Scan for the cell matching the given text and deliver its [X, Y] coordinate at center. 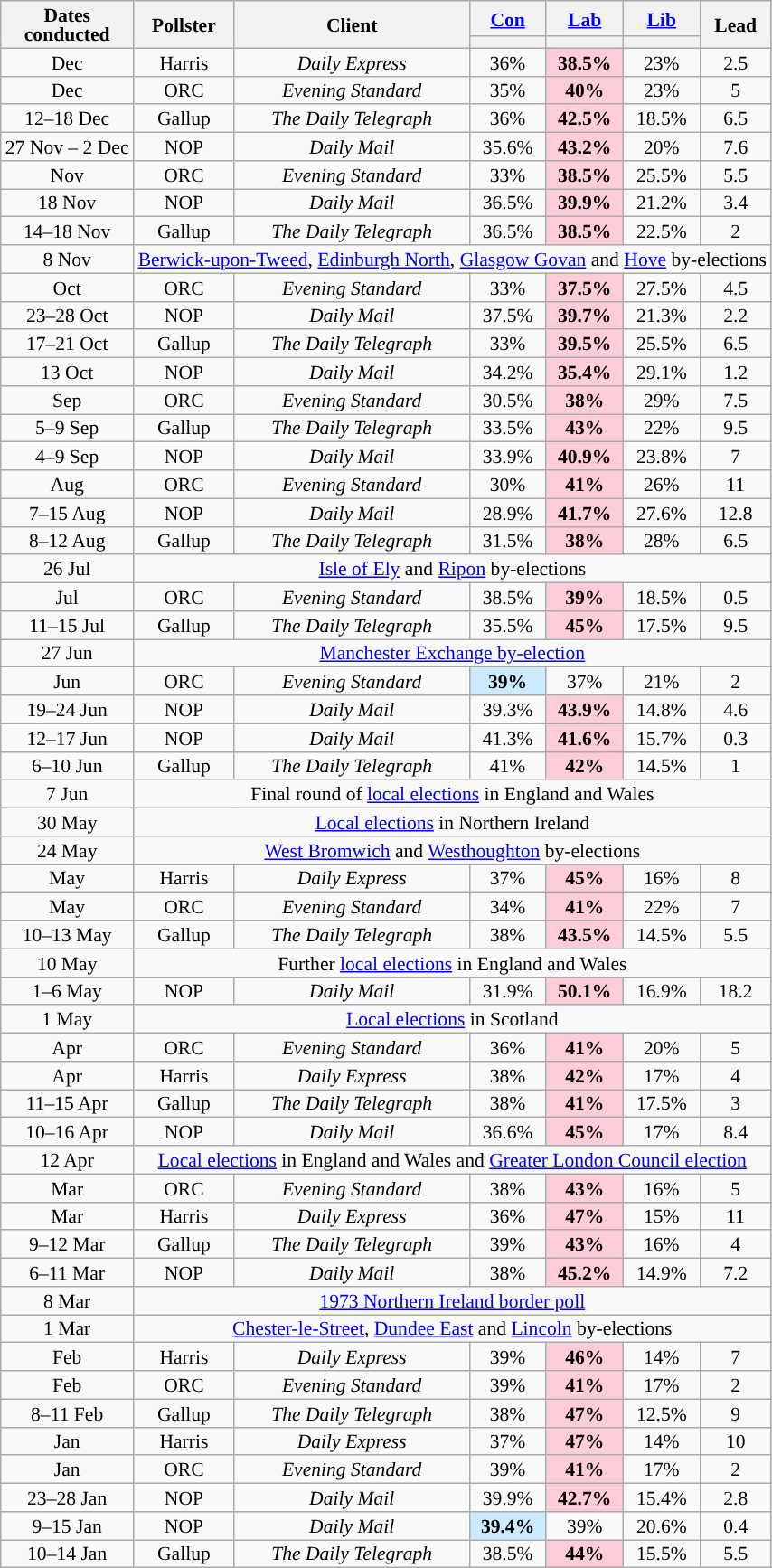
Con [508, 18]
Sep [67, 400]
13 Oct [67, 373]
43.2% [584, 146]
50.1% [584, 991]
41.7% [584, 512]
24 May [67, 850]
8–11 Feb [67, 1412]
1.2 [736, 373]
27 Jun [67, 653]
12 Apr [67, 1159]
27.6% [662, 512]
42.7% [584, 1497]
29% [662, 400]
Local elections in Northern Ireland [452, 823]
35% [508, 90]
8–12 Aug [67, 541]
Oct [67, 288]
10 [736, 1441]
Jul [67, 597]
7–15 Aug [67, 512]
35.4% [584, 373]
1–6 May [67, 991]
34% [508, 906]
40% [584, 90]
39.7% [584, 315]
2.5 [736, 61]
7.6 [736, 146]
0.4 [736, 1526]
18.2 [736, 991]
6–11 Mar [67, 1273]
28% [662, 541]
Isle of Ely and Ripon by-elections [452, 570]
23.8% [662, 456]
9–12 Mar [67, 1244]
29.1% [662, 373]
43.9% [584, 709]
21% [662, 682]
21.3% [662, 315]
19–24 Jun [67, 709]
12.8 [736, 512]
4–9 Sep [67, 456]
41.6% [584, 738]
7.5 [736, 400]
3.4 [736, 203]
7 Jun [67, 794]
33.5% [508, 429]
1973 Northern Ireland border poll [452, 1300]
35.6% [508, 146]
10–14 Jan [67, 1554]
14.9% [662, 1273]
2.8 [736, 1497]
11–15 Apr [67, 1103]
27.5% [662, 288]
30 May [67, 823]
18 Nov [67, 203]
11–15 Jul [67, 626]
12–17 Jun [67, 738]
Lab [584, 18]
1 [736, 765]
7.2 [736, 1273]
Client [352, 24]
28.9% [508, 512]
10 May [67, 962]
4.5 [736, 288]
39.3% [508, 709]
Manchester Exchange by-election [452, 653]
15.5% [662, 1554]
Lib [662, 18]
21.2% [662, 203]
30.5% [508, 400]
46% [584, 1356]
3 [736, 1103]
43.5% [584, 935]
2.2 [736, 315]
22.5% [662, 231]
6–10 Jun [67, 765]
45.2% [584, 1273]
9–15 Jan [67, 1526]
Jun [67, 682]
15.7% [662, 738]
20.6% [662, 1526]
30% [508, 485]
10–16 Apr [67, 1132]
16.9% [662, 991]
31.5% [508, 541]
8 Nov [67, 259]
15.4% [662, 1497]
Further local elections in England and Wales [452, 962]
36.6% [508, 1132]
33.9% [508, 456]
1 Mar [67, 1329]
12–18 Dec [67, 119]
5–9 Sep [67, 429]
40.9% [584, 456]
Aug [67, 485]
Local elections in England and Wales and Greater London Council election [452, 1159]
Lead [736, 24]
41.3% [508, 738]
26 Jul [67, 570]
0.3 [736, 738]
Chester-le-Street, Dundee East and Lincoln by-elections [452, 1329]
8 Mar [67, 1300]
39.4% [508, 1526]
Pollster [184, 24]
42.5% [584, 119]
35.5% [508, 626]
26% [662, 485]
8.4 [736, 1132]
31.9% [508, 991]
Final round of local elections in England and Wales [452, 794]
34.2% [508, 373]
39.5% [584, 344]
0.5 [736, 597]
Local elections in Scotland [452, 1020]
15% [662, 1215]
Nov [67, 175]
14–18 Nov [67, 231]
1 May [67, 1020]
44% [584, 1554]
23–28 Jan [67, 1497]
10–13 May [67, 935]
9 [736, 1412]
27 Nov – 2 Dec [67, 146]
Datesconducted [67, 24]
23–28 Oct [67, 315]
8 [736, 879]
Berwick-upon-Tweed, Edinburgh North, Glasgow Govan and Hove by-elections [452, 259]
4.6 [736, 709]
17–21 Oct [67, 344]
12.5% [662, 1412]
West Bromwich and Westhoughton by-elections [452, 850]
14.8% [662, 709]
